From the cell containing the given text, extract its center point as [x, y] coordinate. 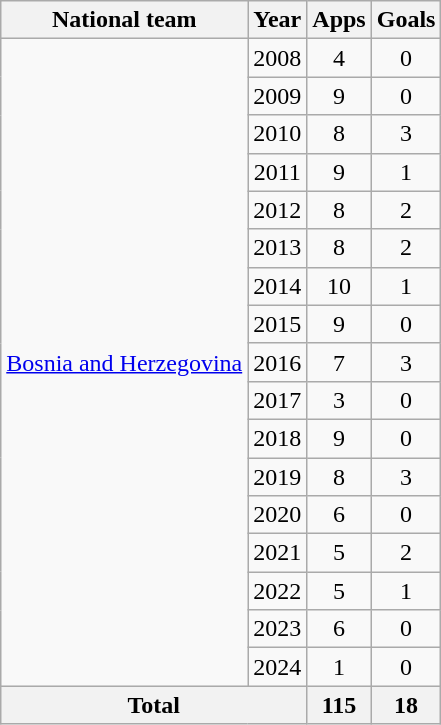
2021 [278, 553]
2010 [278, 134]
2017 [278, 400]
Goals [406, 20]
2020 [278, 515]
2008 [278, 58]
Apps [339, 20]
115 [339, 705]
National team [124, 20]
2009 [278, 96]
2024 [278, 667]
7 [339, 362]
Year [278, 20]
2013 [278, 248]
4 [339, 58]
2015 [278, 324]
2019 [278, 477]
18 [406, 705]
2018 [278, 438]
2012 [278, 210]
2011 [278, 172]
2014 [278, 286]
2022 [278, 591]
2016 [278, 362]
10 [339, 286]
Bosnia and Herzegovina [124, 362]
Total [154, 705]
2023 [278, 629]
